Pinpoint the cell where the given text exists, returning its (X, Y) midpoint coordinate. 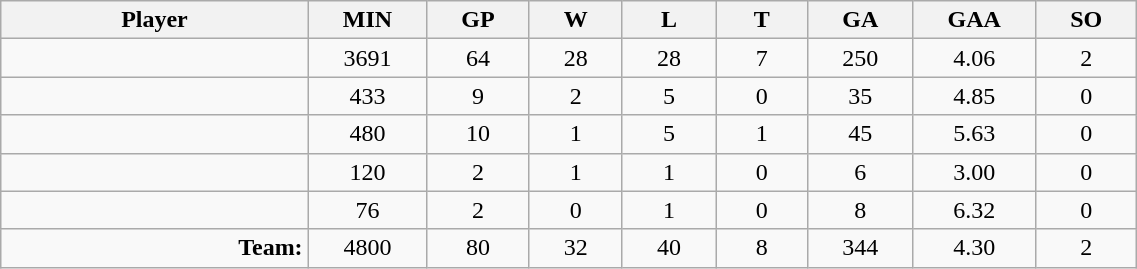
6 (860, 172)
64 (478, 58)
7 (762, 58)
120 (368, 172)
76 (368, 210)
40 (668, 248)
Player (154, 20)
80 (478, 248)
480 (368, 134)
4.06 (974, 58)
4.85 (974, 96)
32 (576, 248)
3691 (368, 58)
4.30 (974, 248)
35 (860, 96)
T (762, 20)
6.32 (974, 210)
344 (860, 248)
L (668, 20)
4800 (368, 248)
9 (478, 96)
SO (1086, 20)
45 (860, 134)
3.00 (974, 172)
433 (368, 96)
GAA (974, 20)
W (576, 20)
Team: (154, 248)
GA (860, 20)
10 (478, 134)
5.63 (974, 134)
MIN (368, 20)
GP (478, 20)
250 (860, 58)
